From the cell containing the given text, extract its center point as [x, y] coordinate. 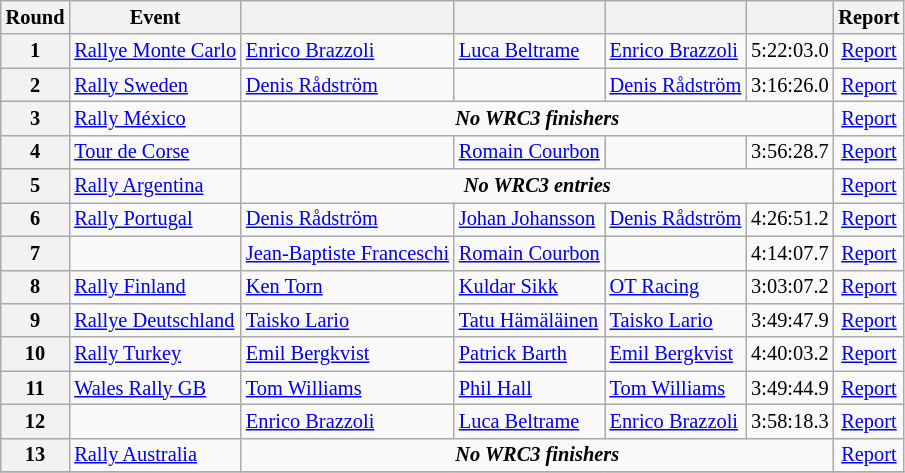
Event [155, 17]
3:03:07.2 [790, 287]
No WRC3 entries [538, 186]
Kuldar Sikk [530, 287]
12 [36, 421]
Tatu Hämäläinen [530, 320]
11 [36, 388]
3:56:28.7 [790, 152]
10 [36, 354]
4 [36, 152]
Rally Australia [155, 455]
Round [36, 17]
5 [36, 186]
Rally Portugal [155, 219]
Rally Turkey [155, 354]
Johan Johansson [530, 219]
Phil Hall [530, 388]
3:49:44.9 [790, 388]
2 [36, 85]
9 [36, 320]
Jean-Baptiste Franceschi [348, 253]
OT Racing [676, 287]
6 [36, 219]
3:58:18.3 [790, 421]
4:40:03.2 [790, 354]
7 [36, 253]
3:16:26.0 [790, 85]
13 [36, 455]
Rally Sweden [155, 85]
Rally México [155, 118]
8 [36, 287]
Rallye Monte Carlo [155, 51]
Ken Torn [348, 287]
3 [36, 118]
Rally Argentina [155, 186]
Patrick Barth [530, 354]
4:26:51.2 [790, 219]
4:14:07.7 [790, 253]
5:22:03.0 [790, 51]
Wales Rally GB [155, 388]
3:49:47.9 [790, 320]
1 [36, 51]
Tour de Corse [155, 152]
Rally Finland [155, 287]
Rallye Deutschland [155, 320]
